Search for the cell housing the specified text and yield its (x, y) center coordinate. 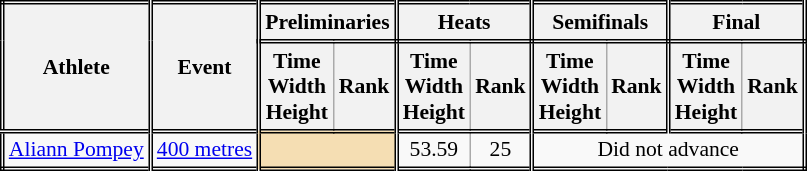
Preliminaries (328, 22)
Semifinals (600, 22)
Did not advance (668, 150)
Final (736, 22)
53.59 (433, 150)
Heats (464, 22)
Athlete (76, 67)
400 metres (204, 150)
25 (501, 150)
Aliann Pompey (76, 150)
Event (204, 67)
